Provide the [x, y] coordinate of the cell's center where the given text is located.  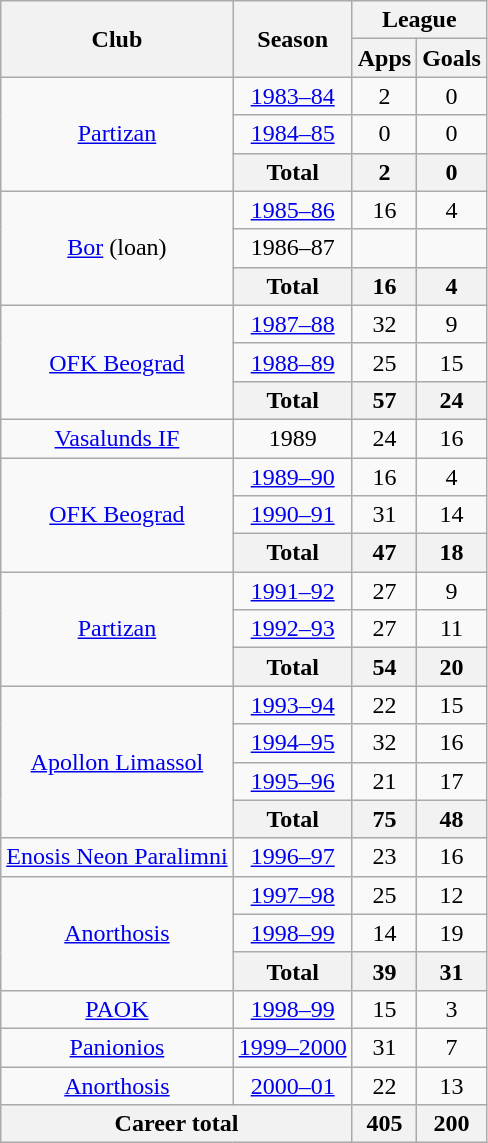
Panionios [117, 1047]
1996–97 [292, 857]
Bor (loan) [117, 248]
3 [452, 1009]
1997–98 [292, 895]
1994–95 [292, 743]
PAOK [117, 1009]
18 [452, 553]
1986–87 [292, 248]
Career total [176, 1124]
1983–84 [292, 96]
Goals [452, 58]
2000–01 [292, 1085]
12 [452, 895]
Club [117, 39]
1993–94 [292, 705]
1984–85 [292, 134]
1987–88 [292, 324]
Apollon Limassol [117, 762]
1999–2000 [292, 1047]
1992–93 [292, 629]
20 [452, 667]
13 [452, 1085]
1990–91 [292, 515]
League [419, 20]
1991–92 [292, 591]
Vasalunds IF [117, 438]
21 [384, 781]
19 [452, 933]
200 [452, 1124]
Apps [384, 58]
17 [452, 781]
39 [384, 971]
48 [452, 819]
57 [384, 400]
Enosis Neon Paralimni [117, 857]
47 [384, 553]
11 [452, 629]
23 [384, 857]
1988–89 [292, 362]
75 [384, 819]
1989–90 [292, 477]
1995–96 [292, 781]
1985–86 [292, 210]
Season [292, 39]
405 [384, 1124]
54 [384, 667]
1989 [292, 438]
7 [452, 1047]
